Scan for the cell matching the given text and deliver its [X, Y] coordinate at center. 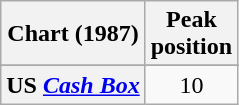
10 [191, 85]
Chart (1987) [73, 34]
US Cash Box [73, 85]
Peakposition [191, 34]
